From the cell containing the given text, extract its center point as [X, Y] coordinate. 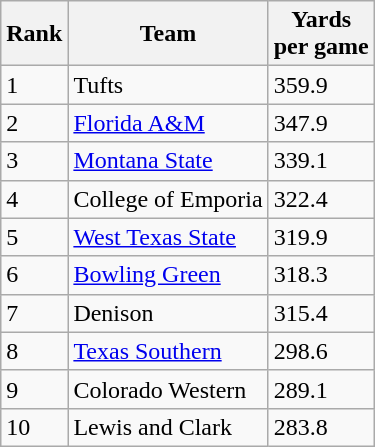
4 [34, 199]
347.9 [321, 123]
West Texas State [168, 237]
1 [34, 85]
Texas Southern [168, 351]
Colorado Western [168, 389]
298.6 [321, 351]
3 [34, 161]
College of Emporia [168, 199]
319.9 [321, 237]
Florida A&M [168, 123]
283.8 [321, 427]
7 [34, 313]
359.9 [321, 85]
9 [34, 389]
Rank [34, 34]
Bowling Green [168, 275]
10 [34, 427]
315.4 [321, 313]
6 [34, 275]
289.1 [321, 389]
Montana State [168, 161]
318.3 [321, 275]
Denison [168, 313]
Team [168, 34]
Yardsper game [321, 34]
322.4 [321, 199]
8 [34, 351]
Tufts [168, 85]
Lewis and Clark [168, 427]
339.1 [321, 161]
5 [34, 237]
2 [34, 123]
